Capture the cell that displays the provided text and extract its [X, Y] central coordinate. 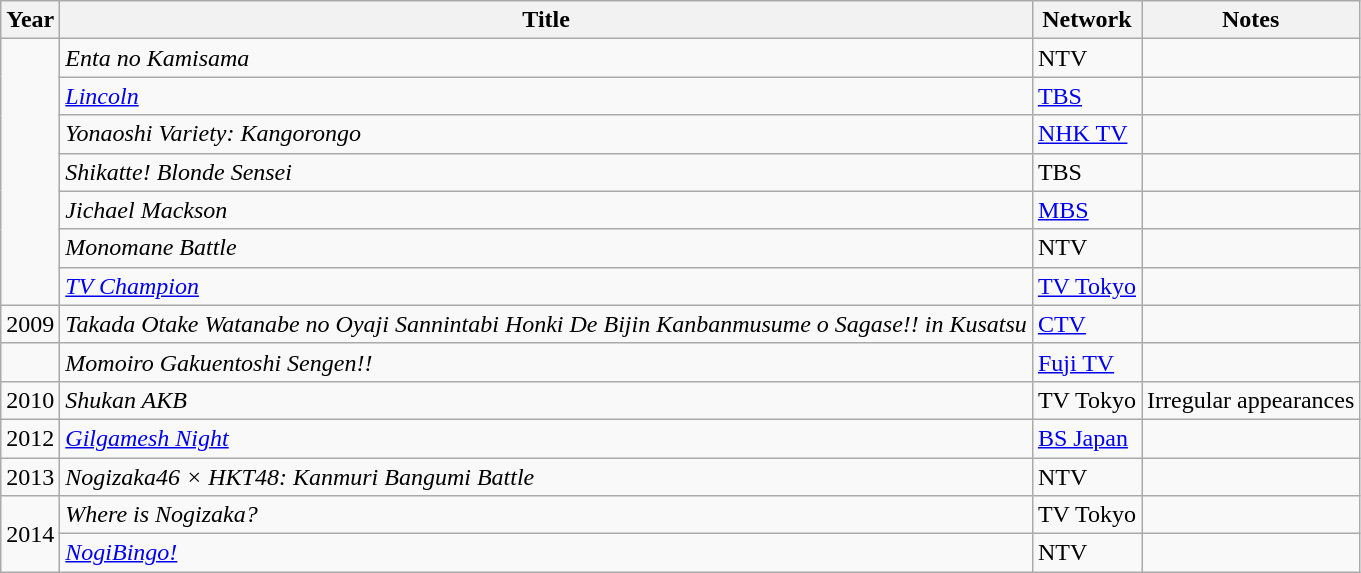
NHK TV [1086, 134]
Nogizaka46 × HKT48: Kanmuri Bangumi Battle [546, 477]
2014 [30, 534]
MBS [1086, 210]
Title [546, 20]
Shukan AKB [546, 400]
Monomane Battle [546, 248]
Jichael Mackson [546, 210]
Yonaoshi Variety: Kangorongo [546, 134]
Lincoln [546, 96]
Gilgamesh Night [546, 438]
Enta no Kamisama [546, 58]
CTV [1086, 324]
Where is Nogizaka? [546, 515]
Notes [1251, 20]
TV Champion [546, 286]
Network [1086, 20]
Year [30, 20]
Fuji TV [1086, 362]
Momoiro Gakuentoshi Sengen!! [546, 362]
2013 [30, 477]
Irregular appearances [1251, 400]
NogiBingo! [546, 553]
2009 [30, 324]
2010 [30, 400]
2012 [30, 438]
Takada Otake Watanabe no Oyaji Sannintabi Honki De Bijin Kanbanmusume o Sagase!! in Kusatsu [546, 324]
BS Japan [1086, 438]
Shikatte! Blonde Sensei [546, 172]
